Capture the cell that displays the provided text and extract its [X, Y] central coordinate. 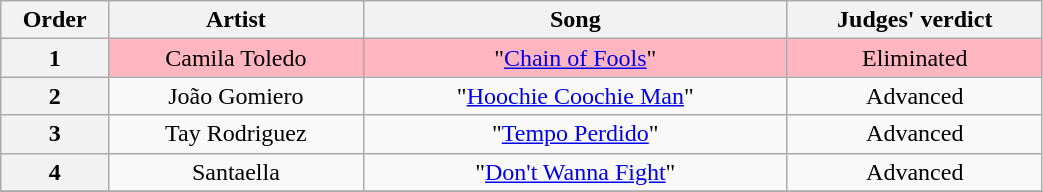
2 [55, 96]
Eliminated [914, 58]
João Gomiero [236, 96]
Tay Rodriguez [236, 134]
3 [55, 134]
Song [575, 20]
1 [55, 58]
Santaella [236, 172]
Artist [236, 20]
"Don't Wanna Fight" [575, 172]
Camila Toledo [236, 58]
Judges' verdict [914, 20]
4 [55, 172]
"Chain of Fools" [575, 58]
Order [55, 20]
"Hoochie Coochie Man" [575, 96]
"Tempo Perdido" [575, 134]
